Search for the cell housing the specified text and yield its (x, y) center coordinate. 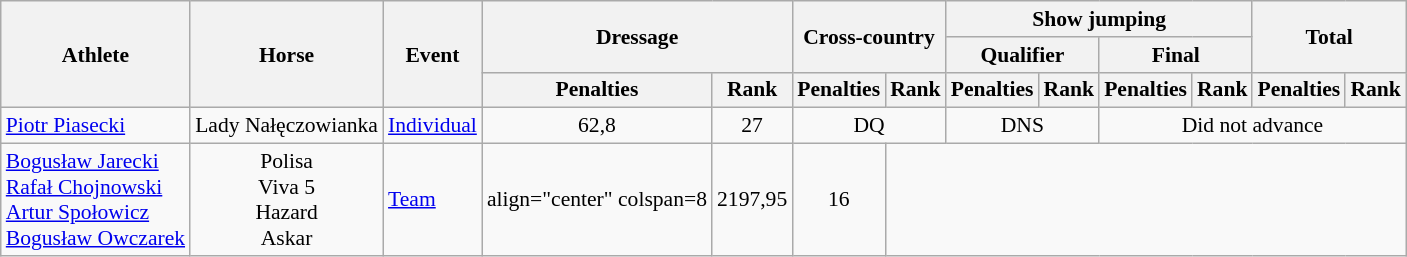
Lady Nałęczowianka (286, 126)
Team (432, 200)
27 (752, 126)
62,8 (597, 126)
Athlete (96, 54)
Piotr Piasecki (96, 126)
DNS (1022, 126)
16 (838, 200)
align="center" colspan=8 (597, 200)
Individual (432, 126)
Dressage (637, 36)
Total (1328, 36)
PolisaViva 5HazardAskar (286, 200)
Event (432, 54)
DQ (868, 126)
Horse (286, 54)
Show jumping (1100, 19)
Did not advance (1252, 126)
Cross-country (868, 36)
Bogusław JareckiRafał ChojnowskiArtur SpołowiczBogusław Owczarek (96, 200)
Qualifier (1022, 55)
2197,95 (752, 200)
Final (1176, 55)
